Pinpoint the cell where the given text exists, returning its (X, Y) midpoint coordinate. 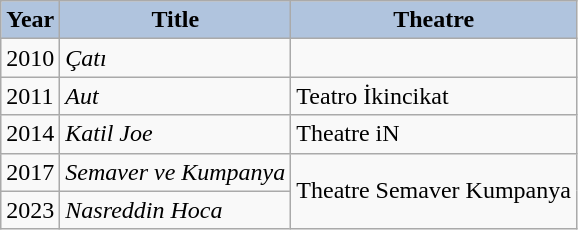
Year (30, 20)
Theatre iN (434, 134)
2014 (30, 134)
Theatre (434, 20)
2011 (30, 96)
Semaver ve Kumpanya (176, 172)
Theatre Semaver Kumpanya (434, 191)
Çatı (176, 58)
Katil Joe (176, 134)
2017 (30, 172)
Aut (176, 96)
Nasreddin Hoca (176, 210)
2023 (30, 210)
Title (176, 20)
Teatro İkincikat (434, 96)
2010 (30, 58)
